Provide the (x, y) coordinate of the cell's center where the given text is located.  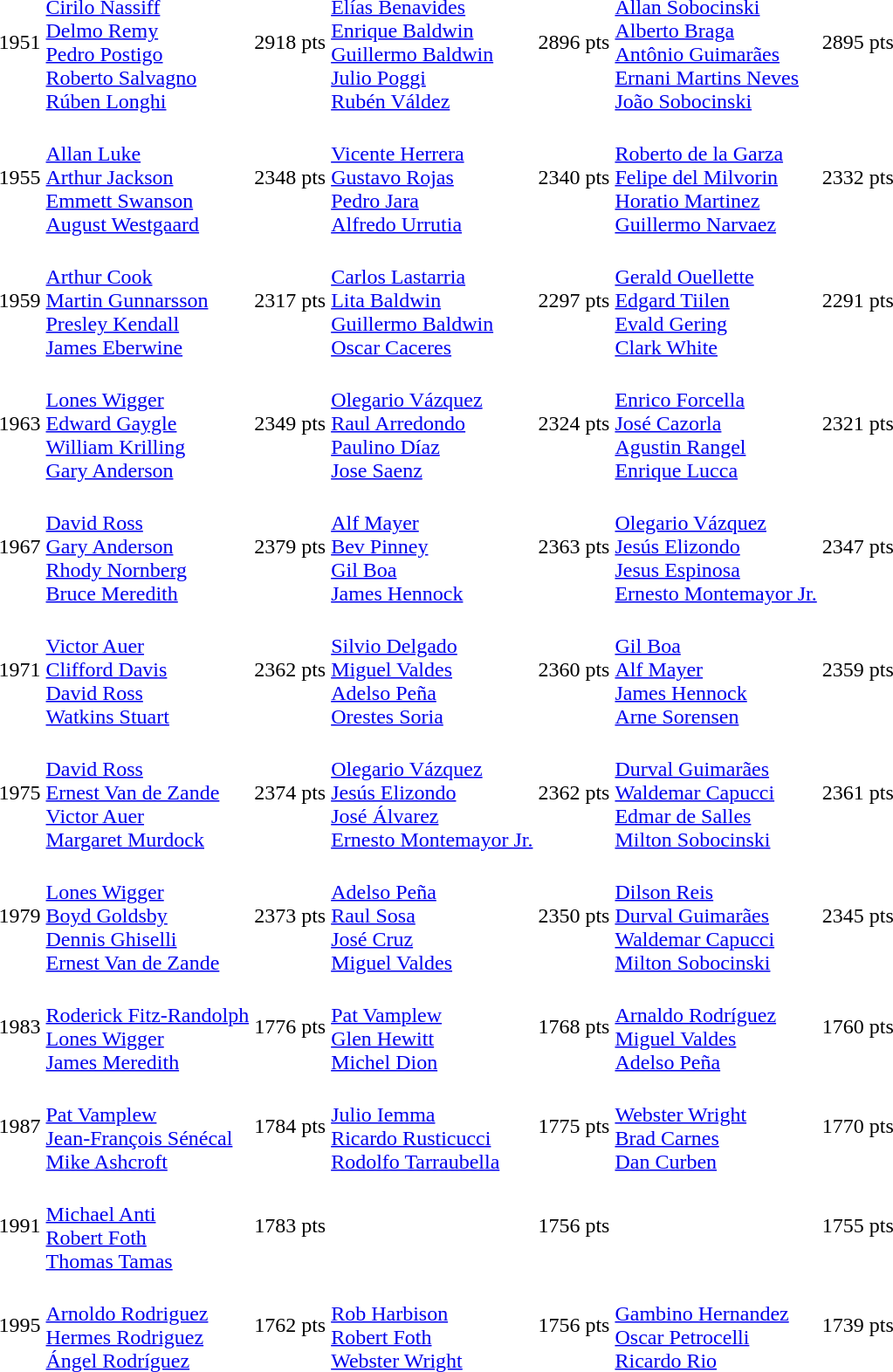
Lones WiggerEdward GaygleWilliam KrillingGary Anderson (148, 423)
1784 pts (290, 1126)
Dilson ReisDurval GuimarãesWaldemar CapucciMilton Sobocinski (716, 916)
Victor AuerClifford DavisDavid RossWatkins Stuart (148, 669)
1768 pts (574, 1026)
1775 pts (574, 1126)
Enrico ForcellaJosé CazorlaAgustin RangelEnrique Lucca (716, 423)
Adelso PeñaRaul SosaJosé CruzMiguel Valdes (432, 916)
2379 pts (290, 546)
2324 pts (574, 423)
2360 pts (574, 669)
2348 pts (290, 177)
Olegario VázquezJesús ElizondoJesus EspinosaErnesto Montemayor Jr. (716, 546)
2297 pts (574, 300)
Roberto de la GarzaFelipe del MilvorinHoratio MartinezGuillermo Narvaez (716, 177)
Pat VamplewGlen HewittMichel Dion (432, 1026)
Gil BoaAlf MayerJames HennockArne Sorensen (716, 669)
1783 pts (290, 1225)
Carlos LastarriaLita BaldwinGuillermo BaldwinOscar Caceres (432, 300)
Pat VamplewJean-François SénécalMike Ashcroft (148, 1126)
2349 pts (290, 423)
Julio IemmaRicardo RusticucciRodolfo Tarraubella (432, 1126)
Arnaldo RodríguezMiguel ValdesAdelso Peña (716, 1026)
2340 pts (574, 177)
1756 pts (574, 1225)
2373 pts (290, 916)
Olegario VázquezJesús ElizondoJosé ÁlvarezErnesto Montemayor Jr. (432, 792)
Durval GuimarãesWaldemar CapucciEdmar de SallesMilton Sobocinski (716, 792)
Webster WrightBrad CarnesDan Curben (716, 1126)
Roderick Fitz-RandolphLones WiggerJames Meredith (148, 1026)
2350 pts (574, 916)
Gerald OuelletteEdgard TiilenEvald GeringClark White (716, 300)
Lones WiggerBoyd GoldsbyDennis GhiselliErnest Van de Zande (148, 916)
Alf MayerBev PinneyGil BoaJames Hennock (432, 546)
Allan LukeArthur JacksonEmmett SwansonAugust Westgaard (148, 177)
Silvio DelgadoMiguel ValdesAdelso PeñaOrestes Soria (432, 669)
Olegario VázquezRaul ArredondoPaulino DíazJose Saenz (432, 423)
2317 pts (290, 300)
David RossErnest Van de ZandeVictor AuerMargaret Murdock (148, 792)
David RossGary AndersonRhody NornbergBruce Meredith (148, 546)
Michael AntiRobert FothThomas Tamas (148, 1225)
Arthur CookMartin GunnarssonPresley KendallJames Eberwine (148, 300)
2363 pts (574, 546)
2374 pts (290, 792)
Vicente HerreraGustavo RojasPedro JaraAlfredo Urrutia (432, 177)
1776 pts (290, 1026)
